Extract the (x, y) coordinate from the center of the cell holding the provided text.  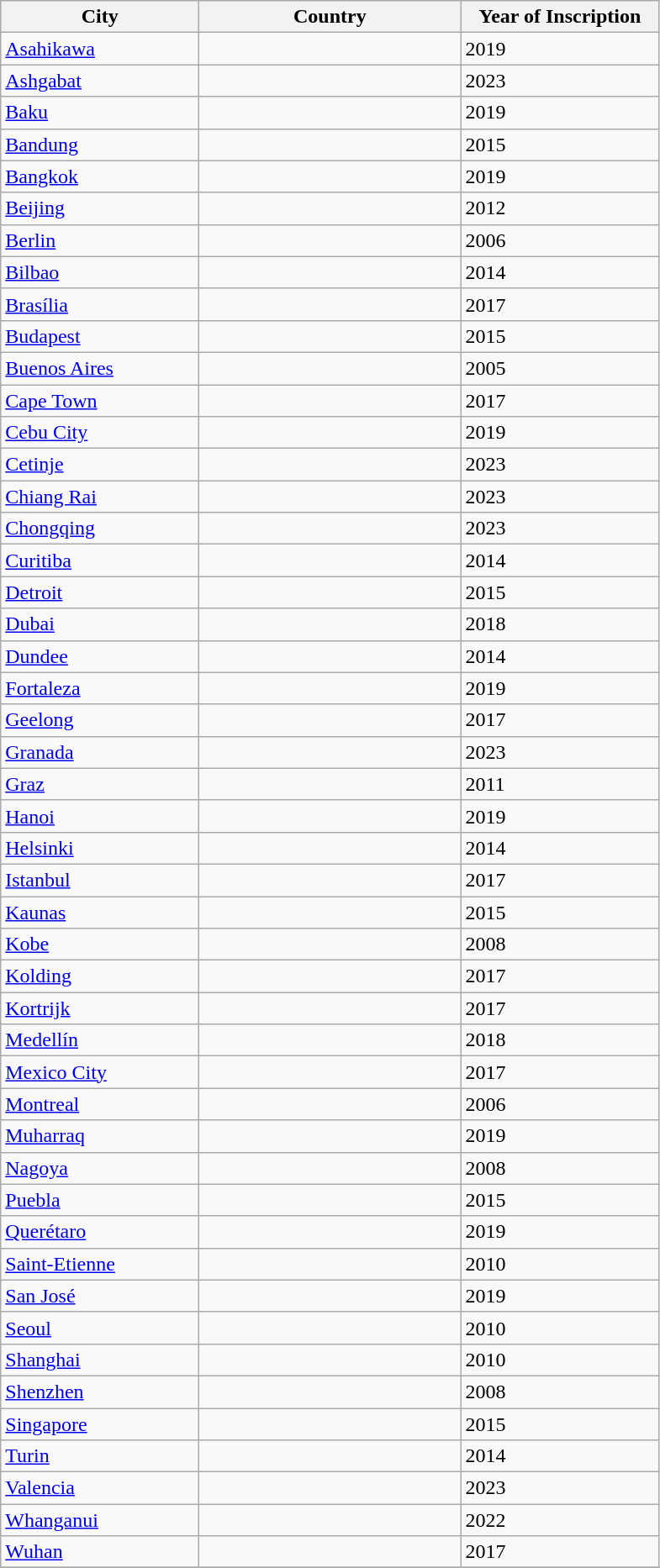
Dubai (100, 624)
Geelong (100, 720)
Ashgabat (100, 81)
Baku (100, 113)
Country (330, 17)
Beijing (100, 208)
Shenzhen (100, 1392)
Dundee (100, 656)
Saint-Etienne (100, 1264)
Detroit (100, 592)
City (100, 17)
Kortrijk (100, 1008)
Valencia (100, 1488)
Bilbao (100, 272)
Granada (100, 752)
2022 (560, 1520)
Graz (100, 784)
Buenos Aires (100, 368)
Bangkok (100, 176)
Muharraq (100, 1136)
San José (100, 1296)
Chongqing (100, 529)
Cape Town (100, 401)
Montreal (100, 1104)
Medellín (100, 1040)
2005 (560, 368)
2011 (560, 784)
Querétaro (100, 1232)
Nagoya (100, 1168)
Budapest (100, 336)
Seoul (100, 1328)
Hanoi (100, 816)
Mexico City (100, 1072)
Curitiba (100, 560)
Shanghai (100, 1360)
Year of Inscription (560, 17)
Bandung (100, 145)
Cebu City (100, 433)
Berlin (100, 240)
Asahikawa (100, 49)
Brasília (100, 304)
Fortaleza (100, 688)
Chiang Rai (100, 497)
Kaunas (100, 912)
Cetinje (100, 465)
Kolding (100, 976)
Puebla (100, 1200)
Whanganui (100, 1520)
Kobe (100, 944)
Wuhan (100, 1552)
Istanbul (100, 880)
Turin (100, 1456)
Helsinki (100, 848)
Singapore (100, 1424)
2012 (560, 208)
